Output the (X, Y) coordinate of the center of the cell containing the given text.  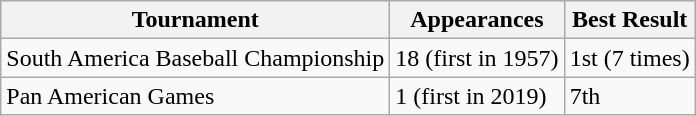
Appearances (477, 20)
Tournament (196, 20)
18 (first in 1957) (477, 58)
Pan American Games (196, 96)
Best Result (630, 20)
1 (first in 2019) (477, 96)
7th (630, 96)
1st (7 times) (630, 58)
South America Baseball Championship (196, 58)
